From the cell containing the given text, extract its center point as (X, Y) coordinate. 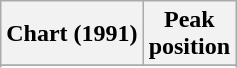
Chart (1991) (72, 34)
Peakposition (189, 34)
